Locate the cell with the specified text and output its [x, y] center coordinate. 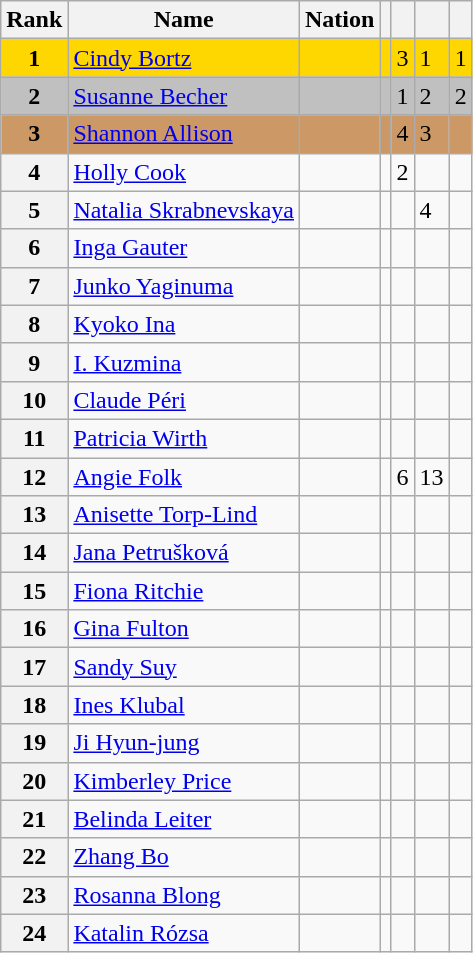
Junko Yaginuma [184, 286]
Anisette Torp-Lind [184, 515]
Holly Cook [184, 172]
Angie Folk [184, 477]
11 [34, 438]
17 [34, 667]
14 [34, 553]
10 [34, 400]
Susanne Becher [184, 96]
15 [34, 591]
Nation [340, 20]
Claude Péri [184, 400]
9 [34, 362]
20 [34, 781]
19 [34, 743]
16 [34, 629]
Fiona Ritchie [184, 591]
Cindy Bortz [184, 58]
Jana Petrušková [184, 553]
I. Kuzmina [184, 362]
Rosanna Blong [184, 895]
12 [34, 477]
Kimberley Price [184, 781]
Rank [34, 20]
Katalin Rózsa [184, 933]
Ji Hyun-jung [184, 743]
5 [34, 210]
23 [34, 895]
Gina Fulton [184, 629]
7 [34, 286]
Shannon Allison [184, 134]
Ines Klubal [184, 705]
8 [34, 324]
Sandy Suy [184, 667]
24 [34, 933]
22 [34, 857]
Belinda Leiter [184, 819]
Patricia Wirth [184, 438]
Name [184, 20]
21 [34, 819]
18 [34, 705]
Natalia Skrabnevskaya [184, 210]
Inga Gauter [184, 248]
Kyoko Ina [184, 324]
Zhang Bo [184, 857]
